From the cell containing the given text, extract its center point as (x, y) coordinate. 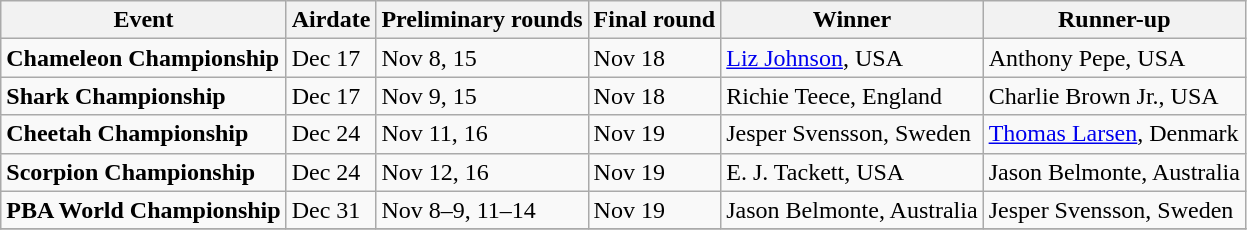
Charlie Brown Jr., USA (1114, 96)
Event (144, 20)
Scorpion Championship (144, 172)
Winner (852, 20)
Thomas Larsen, Denmark (1114, 134)
Anthony Pepe, USA (1114, 58)
Airdate (331, 20)
Richie Teece, England (852, 96)
Nov 9, 15 (482, 96)
Nov 11, 16 (482, 134)
Nov 12, 16 (482, 172)
Nov 8, 15 (482, 58)
Runner-up (1114, 20)
Preliminary rounds (482, 20)
Cheetah Championship (144, 134)
Chameleon Championship (144, 58)
PBA World Championship (144, 210)
Liz Johnson, USA (852, 58)
Dec 31 (331, 210)
Nov 8–9, 11–14 (482, 210)
E. J. Tackett, USA (852, 172)
Final round (654, 20)
Shark Championship (144, 96)
